Capture the cell that displays the provided text and extract its (x, y) central coordinate. 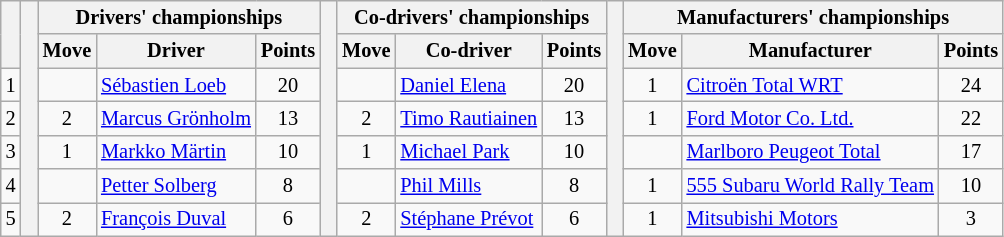
Manufacturer (810, 51)
François Duval (176, 219)
4 (11, 186)
22 (971, 118)
Marlboro Peugeot Total (810, 152)
Driver (176, 51)
Citroën Total WRT (810, 85)
Co-driver (468, 51)
5 (11, 219)
Michael Park (468, 152)
17 (971, 152)
Phil Mills (468, 186)
Timo Rautiainen (468, 118)
Petter Solberg (176, 186)
Marcus Grönholm (176, 118)
24 (971, 85)
Markko Märtin (176, 152)
555 Subaru World Rally Team (810, 186)
Drivers' championships (179, 17)
Ford Motor Co. Ltd. (810, 118)
Mitsubishi Motors (810, 219)
Stéphane Prévot (468, 219)
Manufacturers' championships (813, 17)
Co-drivers' championships (472, 17)
Sébastien Loeb (176, 85)
Daniel Elena (468, 85)
